Extract the [x, y] coordinate from the center of the cell holding the provided text.  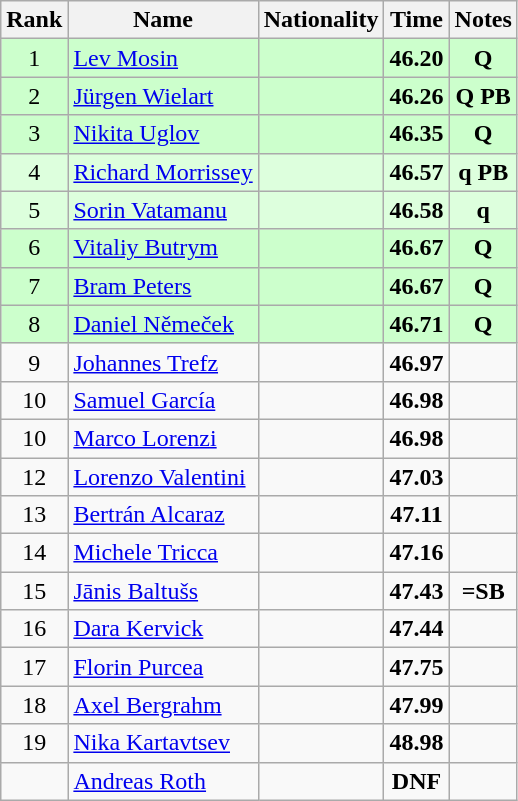
Nationality [321, 20]
46.57 [416, 172]
14 [34, 553]
Marco Lorenzi [163, 438]
Name [163, 20]
4 [34, 172]
q PB [483, 172]
6 [34, 248]
=SB [483, 591]
Johannes Trefz [163, 362]
47.44 [416, 629]
Bram Peters [163, 286]
Lorenzo Valentini [163, 477]
Lev Mosin [163, 58]
46.20 [416, 58]
Vitaliy Butrym [163, 248]
Q PB [483, 96]
7 [34, 286]
Rank [34, 20]
47.11 [416, 515]
47.43 [416, 591]
Florin Purcea [163, 667]
q [483, 210]
18 [34, 705]
Michele Tricca [163, 553]
Daniel Němeček [163, 324]
5 [34, 210]
Bertrán Alcaraz [163, 515]
46.35 [416, 134]
46.97 [416, 362]
47.75 [416, 667]
Axel Bergrahm [163, 705]
Nika Kartavtsev [163, 743]
Samuel García [163, 400]
1 [34, 58]
16 [34, 629]
12 [34, 477]
Jürgen Wielart [163, 96]
13 [34, 515]
46.71 [416, 324]
2 [34, 96]
47.16 [416, 553]
46.26 [416, 96]
48.98 [416, 743]
3 [34, 134]
Richard Morrissey [163, 172]
47.03 [416, 477]
Dara Kervick [163, 629]
Nikita Uglov [163, 134]
Andreas Roth [163, 781]
19 [34, 743]
8 [34, 324]
DNF [416, 781]
46.58 [416, 210]
9 [34, 362]
Notes [483, 20]
15 [34, 591]
47.99 [416, 705]
17 [34, 667]
Sorin Vatamanu [163, 210]
Jānis Baltušs [163, 591]
Time [416, 20]
